Scan for the cell matching the given text and deliver its [X, Y] coordinate at center. 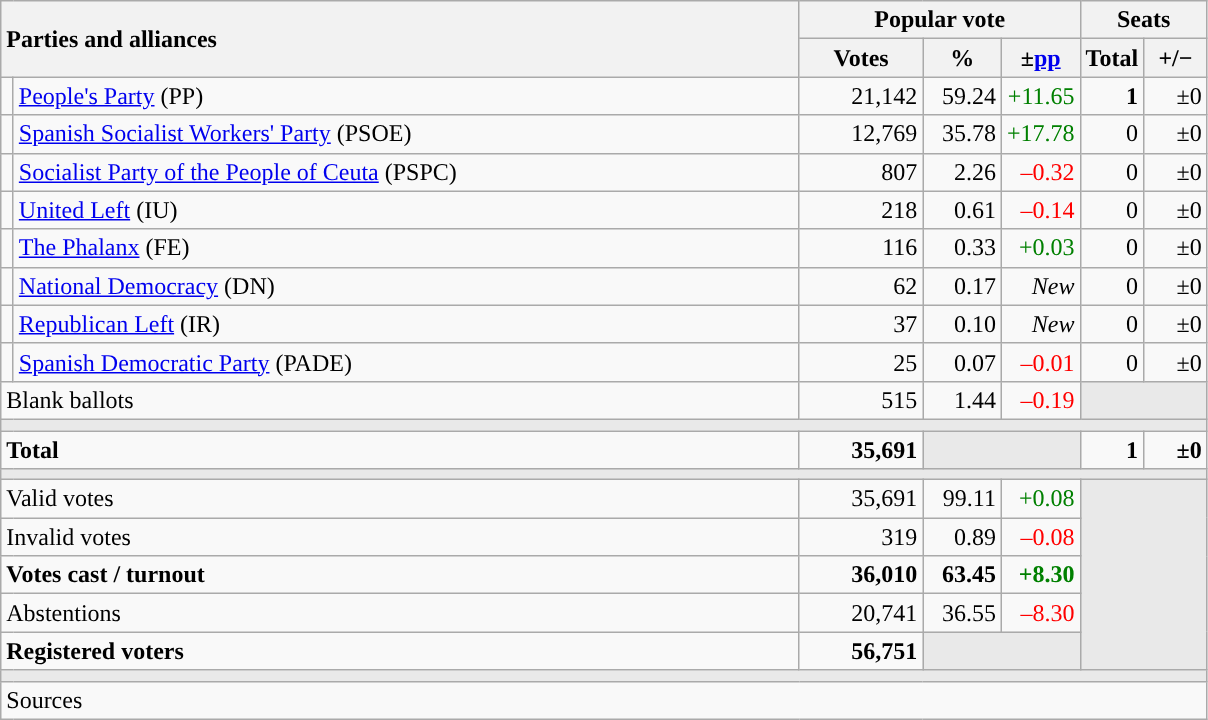
Spanish Socialist Workers' Party (PSOE) [406, 134]
56,751 [861, 651]
0.89 [962, 537]
0.07 [962, 362]
+8.30 [1040, 575]
–0.08 [1040, 537]
Valid votes [400, 499]
36.55 [962, 613]
Spanish Democratic Party (PADE) [406, 362]
±pp [1040, 58]
35.78 [962, 134]
–8.30 [1040, 613]
25 [861, 362]
Sources [604, 700]
218 [861, 210]
0.33 [962, 248]
59.24 [962, 96]
36,010 [861, 575]
Seats [1144, 20]
1.44 [962, 400]
2.26 [962, 172]
0.61 [962, 210]
99.11 [962, 499]
+0.08 [1040, 499]
–0.01 [1040, 362]
United Left (IU) [406, 210]
% [962, 58]
–0.32 [1040, 172]
+/− [1176, 58]
37 [861, 324]
Abstentions [400, 613]
Parties and alliances [400, 39]
515 [861, 400]
+0.03 [1040, 248]
21,142 [861, 96]
National Democracy (DN) [406, 286]
+11.65 [1040, 96]
807 [861, 172]
The Phalanx (FE) [406, 248]
63.45 [962, 575]
+17.78 [1040, 134]
62 [861, 286]
12,769 [861, 134]
Blank ballots [400, 400]
116 [861, 248]
–0.14 [1040, 210]
319 [861, 537]
0.10 [962, 324]
Registered voters [400, 651]
–0.19 [1040, 400]
Popular vote [940, 20]
Republican Left (IR) [406, 324]
20,741 [861, 613]
Votes [861, 58]
0.17 [962, 286]
Socialist Party of the People of Ceuta (PSPC) [406, 172]
People's Party (PP) [406, 96]
Invalid votes [400, 537]
Votes cast / turnout [400, 575]
